Locate the cell with the specified text and output its [x, y] center coordinate. 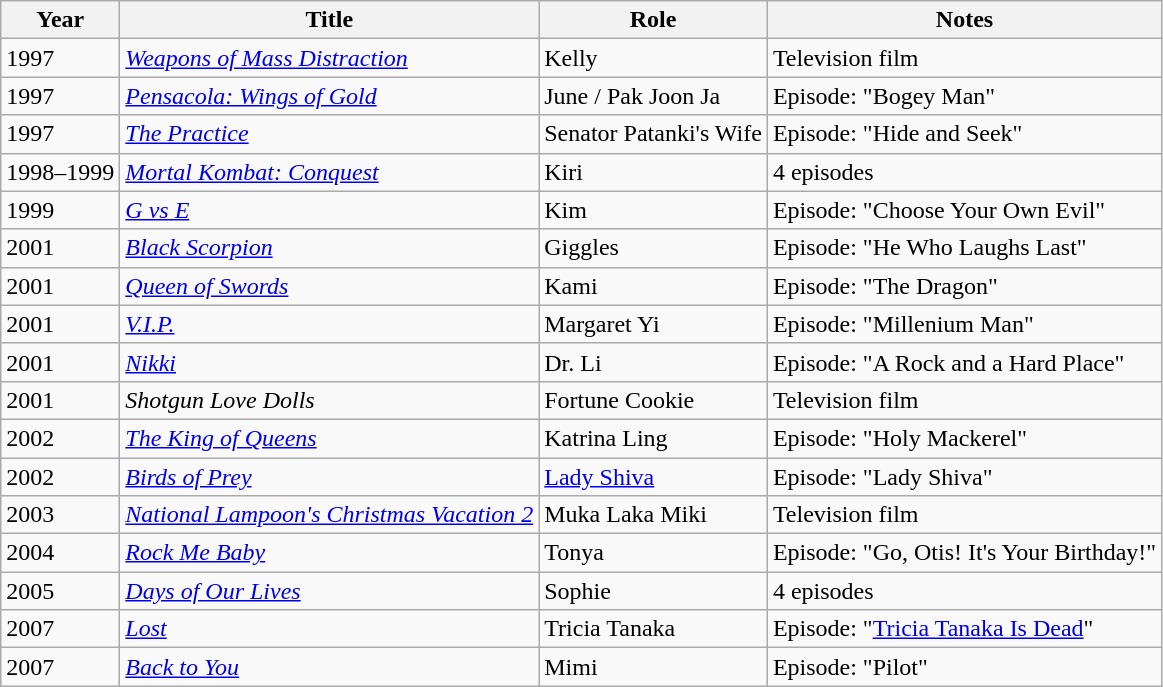
Episode: "Holy Mackerel" [964, 438]
Rock Me Baby [330, 553]
Weapons of Mass Distraction [330, 58]
Kim [654, 210]
Episode: "Lady Shiva" [964, 477]
G vs E [330, 210]
National Lampoon's Christmas Vacation 2 [330, 515]
Year [60, 20]
Notes [964, 20]
Episode: "A Rock and a Hard Place" [964, 362]
Episode: "Millenium Man" [964, 324]
The King of Queens [330, 438]
Black Scorpion [330, 248]
Fortune Cookie [654, 400]
The Practice [330, 134]
Queen of Swords [330, 286]
Episode: "Choose Your Own Evil" [964, 210]
Days of Our Lives [330, 591]
Role [654, 20]
2005 [60, 591]
Episode: "Bogey Man" [964, 96]
Mortal Kombat: Conquest [330, 172]
Episode: "Go, Otis! It's Your Birthday!" [964, 553]
1999 [60, 210]
Nikki [330, 362]
June / Pak Joon Ja [654, 96]
Muka Laka Miki [654, 515]
Tonya [654, 553]
Birds of Prey [330, 477]
Pensacola: Wings of Gold [330, 96]
Title [330, 20]
2004 [60, 553]
V.I.P. [330, 324]
Lady Shiva [654, 477]
Senator Patanki's Wife [654, 134]
Shotgun Love Dolls [330, 400]
Episode: "The Dragon" [964, 286]
Katrina Ling [654, 438]
1998–1999 [60, 172]
Margaret Yi [654, 324]
Sophie [654, 591]
Episode: "He Who Laughs Last" [964, 248]
Dr. Li [654, 362]
Kami [654, 286]
Tricia Tanaka [654, 629]
2003 [60, 515]
Episode: "Hide and Seek" [964, 134]
Kelly [654, 58]
Episode: "Pilot" [964, 667]
Back to You [330, 667]
Giggles [654, 248]
Lost [330, 629]
Episode: "Tricia Tanaka Is Dead" [964, 629]
Mimi [654, 667]
Kiri [654, 172]
